Determine the [X, Y] coordinate at the center of the cell enclosing the given text.  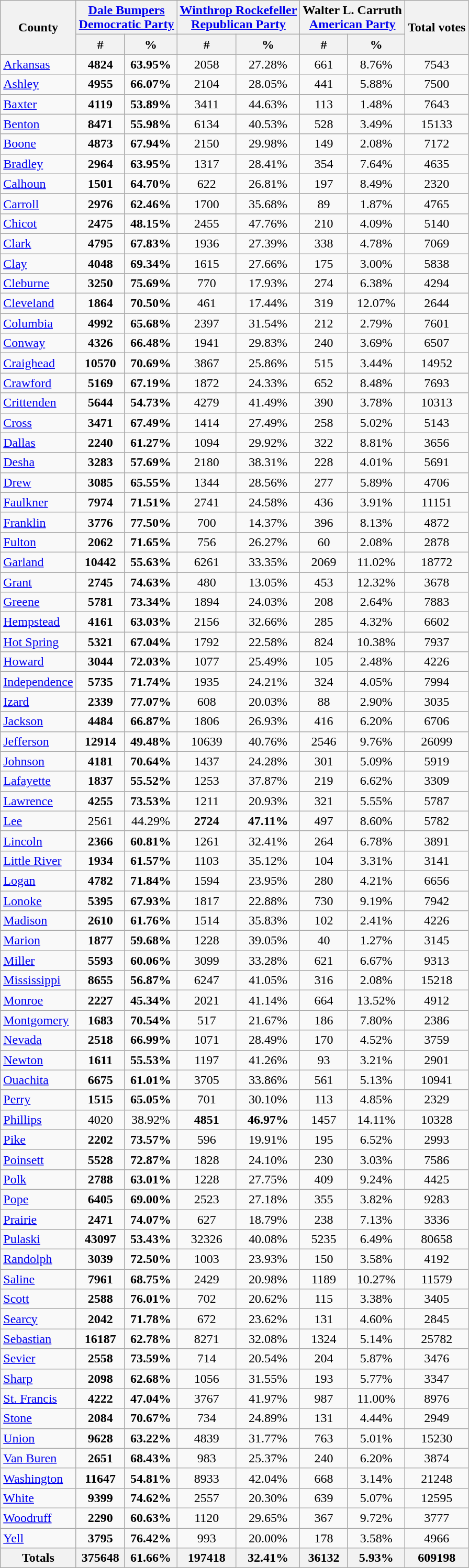
3867 [206, 363]
4.60% [376, 1319]
3.00% [376, 263]
3891 [437, 841]
Bradley [38, 164]
1094 [206, 443]
4765 [437, 204]
3705 [206, 1080]
1211 [206, 801]
627 [206, 1220]
4279 [206, 403]
1934 [100, 861]
2339 [100, 702]
Lee [38, 821]
72.87% [151, 1159]
7.64% [376, 164]
70.50% [151, 303]
28.05% [268, 84]
77.50% [151, 522]
396 [323, 522]
1120 [206, 1518]
11647 [100, 1478]
35.83% [268, 921]
5593 [100, 961]
1611 [100, 1060]
3309 [437, 781]
72.03% [151, 662]
7.80% [376, 1020]
3039 [100, 1259]
48.15% [151, 223]
4839 [206, 1438]
24.21% [268, 682]
25.49% [268, 662]
5919 [437, 761]
26.81% [268, 184]
5.07% [376, 1498]
65.55% [151, 482]
57.69% [151, 462]
6405 [100, 1199]
Scott [38, 1299]
3.38% [376, 1299]
Clark [38, 243]
280 [323, 881]
1253 [206, 781]
41.05% [268, 980]
7883 [437, 602]
7974 [100, 502]
Prairie [38, 1220]
8933 [206, 1478]
2429 [206, 1279]
Sebastian [38, 1339]
186 [323, 1020]
Poinsett [38, 1159]
6507 [437, 343]
2156 [206, 622]
44.63% [268, 104]
2.90% [376, 702]
4048 [100, 263]
8271 [206, 1339]
2329 [437, 1100]
2098 [100, 1379]
5.09% [376, 761]
2471 [100, 1220]
Pope [38, 1199]
66.99% [151, 1040]
37.87% [268, 781]
596 [206, 1140]
1317 [206, 164]
29.65% [268, 1518]
63.01% [151, 1179]
664 [323, 1000]
2878 [437, 542]
9.19% [376, 900]
23.93% [268, 1259]
7961 [100, 1279]
10.38% [376, 642]
41.49% [268, 403]
25.37% [268, 1458]
3.44% [376, 363]
1872 [206, 383]
32326 [206, 1239]
8.60% [376, 821]
1615 [206, 263]
65.68% [151, 323]
27.49% [268, 423]
Monroe [38, 1000]
4912 [437, 1000]
55.63% [151, 562]
6247 [206, 980]
Van Buren [38, 1458]
2741 [206, 502]
7543 [437, 64]
10941 [437, 1080]
4020 [100, 1120]
Sevier [38, 1359]
2901 [437, 1060]
40.08% [268, 1239]
66.87% [151, 721]
208 [323, 602]
10328 [437, 1120]
301 [323, 761]
2993 [437, 1140]
4294 [437, 284]
1877 [100, 941]
32.66% [268, 622]
Lonoke [38, 900]
3411 [206, 104]
11151 [437, 502]
453 [323, 582]
11579 [437, 1279]
67.04% [151, 642]
2588 [100, 1299]
6.49% [376, 1239]
7500 [437, 84]
64.70% [151, 184]
29.83% [268, 343]
210 [323, 223]
6134 [206, 124]
354 [323, 164]
47.11% [268, 821]
71.74% [151, 682]
7.13% [376, 1220]
1056 [206, 1379]
Garland [38, 562]
2069 [323, 562]
700 [206, 522]
25.86% [268, 363]
170 [323, 1040]
Columbia [38, 323]
5.89% [376, 482]
2227 [100, 1000]
Perry [38, 1100]
274 [323, 284]
Dale BumpersDemocratic Party [127, 18]
8.48% [376, 383]
20.62% [268, 1299]
3.03% [376, 1159]
285 [323, 622]
Fulton [38, 542]
27.28% [268, 64]
4873 [100, 144]
2558 [100, 1359]
47.04% [151, 1398]
734 [206, 1418]
14.37% [268, 522]
4222 [100, 1398]
40.76% [268, 741]
230 [323, 1159]
62.46% [151, 204]
21.67% [268, 1020]
Baxter [38, 104]
Jackson [38, 721]
4795 [100, 243]
24.03% [268, 602]
264 [323, 841]
1.27% [376, 941]
2561 [100, 821]
2788 [100, 1179]
3085 [100, 482]
4119 [100, 104]
1864 [100, 303]
480 [206, 582]
2320 [437, 184]
4.21% [376, 881]
2042 [100, 1319]
621 [323, 961]
1894 [206, 602]
49.48% [151, 741]
2949 [437, 1418]
4.85% [376, 1100]
5735 [100, 682]
3.14% [376, 1478]
714 [206, 1359]
1457 [323, 1120]
56.87% [151, 980]
71.65% [151, 542]
4161 [100, 622]
67.83% [151, 243]
9399 [100, 1498]
105 [323, 662]
5838 [437, 263]
2523 [206, 1199]
28.56% [268, 482]
70.67% [151, 1418]
517 [206, 1020]
2557 [206, 1498]
23.95% [268, 881]
26.93% [268, 721]
987 [323, 1398]
3336 [437, 1220]
41.14% [268, 1000]
61.01% [151, 1080]
Little River [38, 861]
Logan [38, 881]
8.76% [376, 64]
Randolph [38, 1259]
67.49% [151, 423]
2058 [206, 64]
62.68% [151, 1379]
74.62% [151, 1498]
2845 [437, 1319]
3759 [437, 1040]
993 [206, 1538]
14.11% [376, 1120]
319 [323, 303]
75.69% [151, 284]
5.55% [376, 801]
55.98% [151, 124]
1817 [206, 900]
212 [323, 323]
69.00% [151, 1199]
2.79% [376, 323]
763 [323, 1438]
67.93% [151, 900]
4782 [100, 881]
46.97% [268, 1120]
3.78% [376, 403]
355 [323, 1199]
60 [323, 542]
1792 [206, 642]
Johnson [38, 761]
1.48% [376, 104]
60.06% [151, 961]
316 [323, 980]
Boone [38, 144]
5.87% [376, 1359]
27.66% [268, 263]
73.57% [151, 1140]
1806 [206, 721]
8471 [100, 124]
3.49% [376, 124]
7643 [437, 104]
27.39% [268, 243]
4.78% [376, 243]
66.07% [151, 84]
4.01% [376, 462]
63.22% [151, 1438]
22.88% [268, 900]
80658 [437, 1239]
2366 [100, 841]
7937 [437, 642]
Phillips [38, 1120]
12595 [437, 1498]
12914 [100, 741]
Arkansas [38, 64]
4955 [100, 84]
44.29% [151, 821]
20.93% [268, 801]
4484 [100, 721]
1941 [206, 343]
1683 [100, 1020]
8655 [100, 980]
Searcy [38, 1319]
2084 [100, 1418]
20.98% [268, 1279]
32.08% [268, 1339]
15230 [437, 1438]
4872 [437, 522]
1324 [323, 1339]
Cleveland [38, 303]
324 [323, 682]
13.05% [268, 582]
47.76% [268, 223]
4.09% [376, 223]
9.76% [376, 741]
115 [323, 1299]
65.05% [151, 1100]
Cleburne [38, 284]
2475 [100, 223]
2240 [100, 443]
461 [206, 303]
258 [323, 423]
104 [323, 861]
4851 [206, 1120]
11.02% [376, 562]
Madison [38, 921]
2964 [100, 164]
3141 [437, 861]
Lincoln [38, 841]
2651 [100, 1458]
Walter L. CarruthAmerican Party [353, 18]
497 [323, 821]
3.69% [376, 343]
756 [206, 542]
5.88% [376, 84]
204 [323, 1359]
6706 [437, 721]
824 [323, 642]
3874 [437, 1458]
375648 [100, 1558]
73.34% [151, 602]
178 [323, 1538]
639 [323, 1498]
3347 [437, 1379]
5.77% [376, 1379]
7069 [437, 243]
1837 [100, 781]
4706 [437, 482]
3767 [206, 1398]
20.00% [268, 1538]
73.59% [151, 1359]
Franklin [38, 522]
3405 [437, 1299]
238 [323, 1220]
Dallas [38, 443]
1261 [206, 841]
Independence [38, 682]
7172 [437, 144]
12.32% [376, 582]
74.63% [151, 582]
Hot Spring [38, 642]
515 [323, 363]
Clay [38, 263]
2455 [206, 223]
1.87% [376, 204]
72.50% [151, 1259]
6.52% [376, 1140]
54.81% [151, 1478]
2724 [206, 821]
Pike [38, 1140]
6.67% [376, 961]
20.54% [268, 1359]
1515 [100, 1100]
609198 [437, 1558]
6.78% [376, 841]
70.64% [151, 761]
2202 [100, 1140]
2397 [206, 323]
5781 [100, 602]
3044 [100, 662]
61.76% [151, 921]
23.62% [268, 1319]
Stone [38, 1418]
149 [323, 144]
14952 [437, 363]
60.63% [151, 1518]
3035 [437, 702]
22.58% [268, 642]
41.26% [268, 1060]
11.00% [376, 1398]
Crawford [38, 383]
5.02% [376, 423]
68.75% [151, 1279]
416 [323, 721]
9313 [437, 961]
5782 [437, 821]
Faulkner [38, 502]
3.31% [376, 861]
6602 [437, 622]
24.89% [268, 1418]
277 [323, 482]
4.32% [376, 622]
Craighead [38, 363]
33.86% [268, 1080]
3471 [100, 423]
71.51% [151, 502]
White [38, 1498]
3.91% [376, 502]
1828 [206, 1159]
701 [206, 1100]
Hempstead [38, 622]
2.48% [376, 662]
5143 [437, 423]
40.53% [268, 124]
63.03% [151, 622]
2644 [437, 303]
5.13% [376, 1080]
668 [323, 1478]
338 [323, 243]
10.27% [376, 1279]
5528 [100, 1159]
Totals [38, 1558]
4635 [437, 164]
219 [323, 781]
Woodruff [38, 1518]
197418 [206, 1558]
1103 [206, 861]
10313 [437, 403]
702 [206, 1299]
390 [323, 403]
Mississippi [38, 980]
5169 [100, 383]
67.19% [151, 383]
1935 [206, 682]
69.34% [151, 263]
9.72% [376, 1518]
88 [323, 702]
33.35% [268, 562]
2062 [100, 542]
2745 [100, 582]
3145 [437, 941]
2021 [206, 1000]
322 [323, 443]
7942 [437, 900]
77.07% [151, 702]
2.41% [376, 921]
53.43% [151, 1239]
27.18% [268, 1199]
102 [323, 921]
2104 [206, 84]
Total votes [437, 27]
6261 [206, 562]
35.12% [268, 861]
5787 [437, 801]
5691 [437, 462]
42.04% [268, 1478]
3777 [437, 1518]
3283 [100, 462]
652 [323, 383]
93 [323, 1060]
26.27% [268, 542]
15133 [437, 124]
9.24% [376, 1179]
27.75% [268, 1179]
2290 [100, 1518]
76.42% [151, 1538]
15218 [437, 980]
4425 [437, 1179]
Desha [38, 462]
Benton [38, 124]
31.77% [268, 1438]
25782 [437, 1339]
409 [323, 1179]
150 [323, 1259]
21248 [437, 1478]
770 [206, 284]
Miller [38, 961]
Drew [38, 482]
1700 [206, 204]
1189 [323, 1279]
Montgomery [38, 1020]
29.98% [268, 144]
19.91% [268, 1140]
5395 [100, 900]
Lafayette [38, 781]
3776 [100, 522]
Polk [38, 1179]
36132 [323, 1558]
18772 [437, 562]
9628 [100, 1438]
2.64% [376, 602]
Pulaski [38, 1239]
983 [206, 1458]
175 [323, 263]
10442 [100, 562]
2386 [437, 1020]
71.78% [151, 1319]
7994 [437, 682]
5.01% [376, 1438]
195 [323, 1140]
3099 [206, 961]
26099 [437, 741]
24.58% [268, 502]
59.68% [151, 941]
17.93% [268, 284]
45.34% [151, 1000]
2518 [100, 1040]
4326 [100, 343]
6675 [100, 1080]
1077 [206, 662]
8.81% [376, 443]
12.07% [376, 303]
436 [323, 502]
89 [323, 204]
5.14% [376, 1339]
672 [206, 1319]
197 [323, 184]
Grant [38, 582]
68.43% [151, 1458]
24.28% [268, 761]
2180 [206, 462]
Conway [38, 343]
1514 [206, 921]
Calhoun [38, 184]
39.05% [268, 941]
Jefferson [38, 741]
10639 [206, 741]
18.79% [268, 1220]
7693 [437, 383]
73.53% [151, 801]
608 [206, 702]
2976 [100, 204]
5644 [100, 403]
6.62% [376, 781]
20.30% [268, 1498]
Carroll [38, 204]
35.68% [268, 204]
367 [323, 1518]
Cross [38, 423]
7601 [437, 323]
4.05% [376, 682]
38.92% [151, 1120]
3795 [100, 1538]
Nevada [38, 1040]
Sharp [38, 1379]
Newton [38, 1060]
7586 [437, 1159]
Chicot [38, 223]
Greene [38, 602]
4181 [100, 761]
Crittenden [38, 403]
1594 [206, 881]
70.69% [151, 363]
67.94% [151, 144]
31.55% [268, 1379]
1936 [206, 243]
29.92% [268, 443]
53.89% [151, 104]
24.10% [268, 1159]
6656 [437, 881]
Yell [38, 1538]
28.49% [268, 1040]
9283 [437, 1199]
Ashley [38, 84]
Winthrop RockefellerRepublican Party [239, 18]
3656 [437, 443]
1344 [206, 482]
74.07% [151, 1220]
Izard [38, 702]
66.48% [151, 343]
28.41% [268, 164]
1414 [206, 423]
13.52% [376, 1000]
622 [206, 184]
3250 [100, 284]
5140 [437, 223]
8.13% [376, 522]
54.73% [151, 403]
228 [323, 462]
1071 [206, 1040]
4966 [437, 1538]
16187 [100, 1339]
4992 [100, 323]
Marion [38, 941]
193 [323, 1379]
41.97% [268, 1398]
730 [323, 900]
Ouachita [38, 1080]
County [38, 27]
24.33% [268, 383]
1501 [100, 184]
661 [323, 64]
38.31% [268, 462]
4.52% [376, 1040]
Saline [38, 1279]
55.52% [151, 781]
6.38% [376, 284]
62.78% [151, 1339]
Lawrence [38, 801]
4255 [100, 801]
71.84% [151, 881]
61.27% [151, 443]
2150 [206, 144]
20.03% [268, 702]
5235 [323, 1239]
55.53% [151, 1060]
3678 [437, 582]
17.44% [268, 303]
70.54% [151, 1020]
2610 [100, 921]
43097 [100, 1239]
76.01% [151, 1299]
561 [323, 1080]
2546 [323, 741]
528 [323, 124]
31.54% [268, 323]
8.49% [376, 184]
3476 [437, 1359]
Howard [38, 662]
Union [38, 1438]
Washington [38, 1478]
321 [323, 801]
1197 [206, 1060]
5321 [100, 642]
1003 [206, 1259]
61.57% [151, 861]
1437 [206, 761]
4192 [437, 1259]
3.21% [376, 1060]
10570 [100, 363]
4824 [100, 64]
3.82% [376, 1199]
61.66% [151, 1558]
30.10% [268, 1100]
5.93% [376, 1558]
St. Francis [38, 1398]
33.28% [268, 961]
4.44% [376, 1418]
441 [323, 84]
8976 [437, 1398]
60.81% [151, 841]
40 [323, 941]
